Determine the (x, y) coordinate at the center of the cell enclosing the given text.  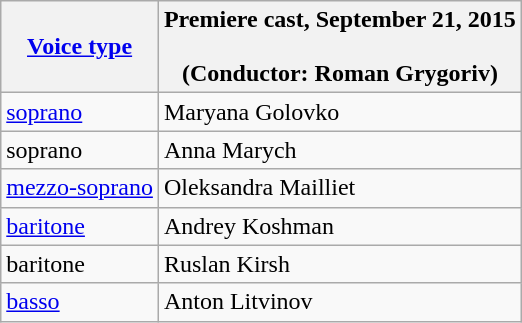
Voice type (80, 47)
Ruslan Kirsh (340, 264)
Maryana Golovko (340, 112)
Anton Litvinov (340, 302)
mezzo-soprano (80, 188)
Premiere cast, September 21, 2015(Conductor: Roman Grygoriv) (340, 47)
Oleksandra Mailliet (340, 188)
Andrey Koshman (340, 226)
Anna Marych (340, 150)
basso (80, 302)
